Return [X, Y] of the center of cell containing provided text 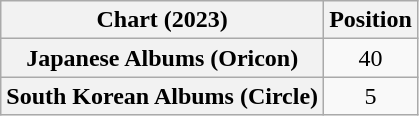
Position [371, 20]
South Korean Albums (Circle) [162, 96]
40 [371, 58]
Chart (2023) [162, 20]
Japanese Albums (Oricon) [162, 58]
5 [371, 96]
